Locate the cell with the specified text and output its (x, y) center coordinate. 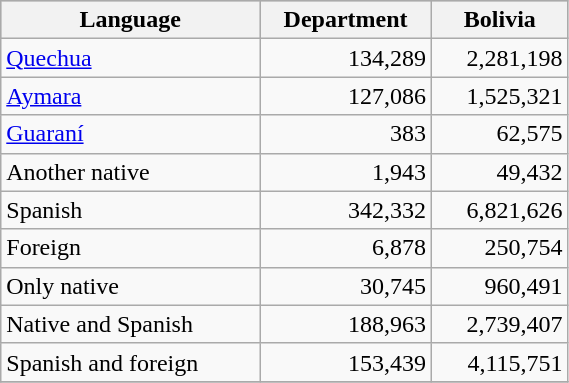
134,289 (346, 58)
Spanish (130, 210)
30,745 (346, 286)
49,432 (500, 172)
188,963 (346, 324)
Language (130, 20)
342,332 (346, 210)
6,821,626 (500, 210)
2,281,198 (500, 58)
2,739,407 (500, 324)
4,115,751 (500, 362)
Native and Spanish (130, 324)
Spanish and foreign (130, 362)
Foreign (130, 248)
Quechua (130, 58)
Department (346, 20)
Aymara (130, 96)
960,491 (500, 286)
Another native (130, 172)
Bolivia (500, 20)
1,943 (346, 172)
383 (346, 134)
1,525,321 (500, 96)
62,575 (500, 134)
Only native (130, 286)
Guaraní (130, 134)
127,086 (346, 96)
153,439 (346, 362)
250,754 (500, 248)
6,878 (346, 248)
